Return the (X, Y) coordinate for the center point of the cell that contains the specified text.  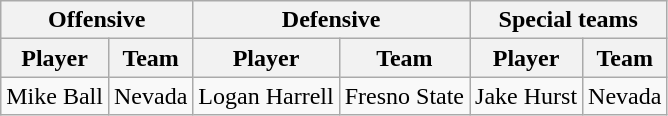
Special teams (568, 20)
Offensive (97, 20)
Fresno State (404, 96)
Defensive (332, 20)
Mike Ball (55, 96)
Logan Harrell (266, 96)
Jake Hurst (526, 96)
